Find where the given text appears and provide that cell's center as [X, Y] coordinate. 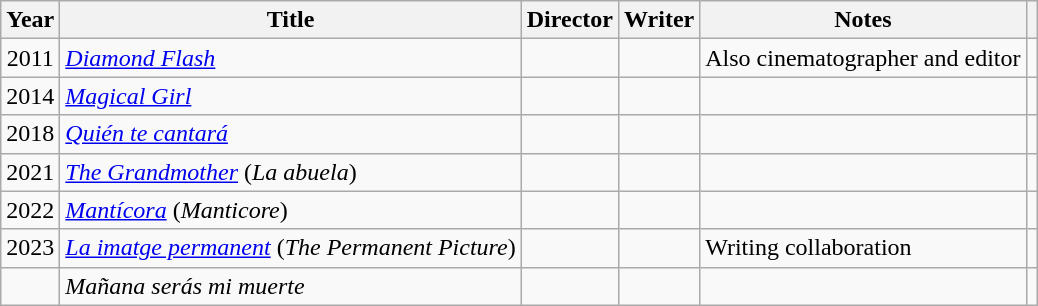
Also cinematographer and editor [863, 58]
Magical Girl [290, 96]
Director [570, 20]
Year [30, 20]
Mantícora (Manticore) [290, 210]
Mañana serás mi muerte [290, 286]
2014 [30, 96]
The Grandmother (La abuela) [290, 172]
2023 [30, 248]
Writing collaboration [863, 248]
2011 [30, 58]
Quién te cantará [290, 134]
Title [290, 20]
Writer [658, 20]
Diamond Flash [290, 58]
Notes [863, 20]
2021 [30, 172]
2022 [30, 210]
La imatge permanent (The Permanent Picture) [290, 248]
2018 [30, 134]
